Determine the [x, y] coordinate at the center of the cell enclosing the given text.  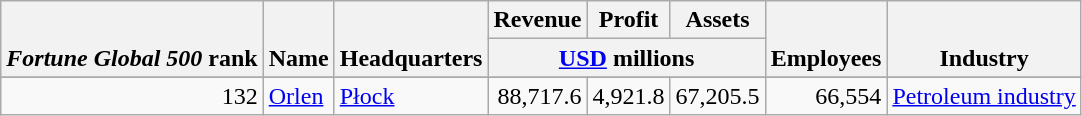
Employees [826, 39]
Revenue [538, 20]
USD millions [626, 58]
4,921.8 [628, 96]
Fortune Global 500 rank [132, 39]
Name [298, 39]
132 [132, 96]
Orlen [298, 96]
Płock [411, 96]
67,205.5 [718, 96]
Petroleum industry [984, 96]
Headquarters [411, 39]
Profit [628, 20]
Industry [984, 39]
66,554 [826, 96]
Assets [718, 20]
88,717.6 [538, 96]
